Capture the cell that displays the provided text and extract its (x, y) central coordinate. 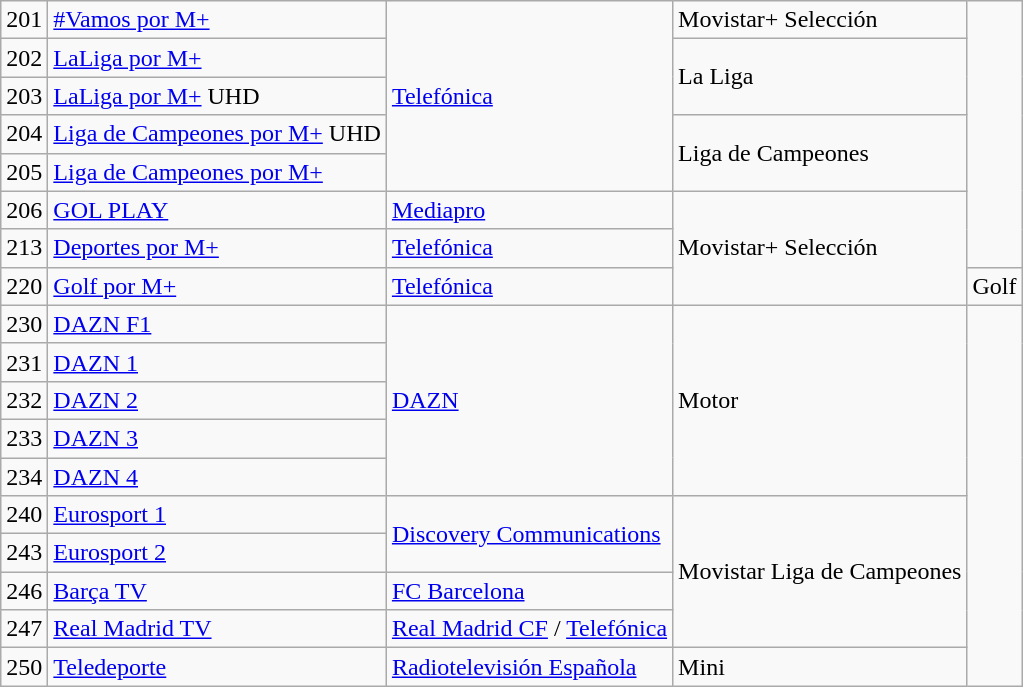
201 (24, 20)
DAZN F1 (218, 324)
DAZN 4 (218, 477)
206 (24, 210)
Real Madrid TV (218, 629)
Mediapro (529, 210)
205 (24, 172)
LaLiga por M+ UHD (218, 96)
243 (24, 553)
La Liga (820, 77)
#Vamos por M+ (218, 20)
DAZN 1 (218, 362)
240 (24, 515)
Discovery Communications (529, 534)
203 (24, 96)
202 (24, 58)
233 (24, 438)
Liga de Campeones por M+ UHD (218, 134)
Teledeporte (218, 667)
231 (24, 362)
DAZN (529, 400)
LaLiga por M+ (218, 58)
Golf por M+ (218, 286)
213 (24, 248)
Deportes por M+ (218, 248)
Liga de Campeones por M+ (218, 172)
Movistar Liga de Campeones (820, 572)
230 (24, 324)
Radiotelevisión Española (529, 667)
Mini (820, 667)
Real Madrid CF / Telefónica (529, 629)
Liga de Campeones (820, 153)
246 (24, 591)
FC Barcelona (529, 591)
DAZN 3 (218, 438)
234 (24, 477)
Eurosport 1 (218, 515)
Motor (820, 400)
Eurosport 2 (218, 553)
250 (24, 667)
DAZN 2 (218, 400)
GOL PLAY (218, 210)
204 (24, 134)
Golf (994, 286)
247 (24, 629)
232 (24, 400)
220 (24, 286)
Barça TV (218, 591)
